Capture the cell that displays the provided text and extract its [x, y] central coordinate. 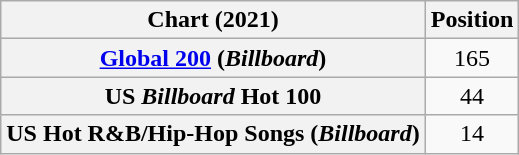
Position [472, 20]
Global 200 (Billboard) [213, 58]
165 [472, 58]
14 [472, 134]
US Hot R&B/Hip-Hop Songs (Billboard) [213, 134]
44 [472, 96]
US Billboard Hot 100 [213, 96]
Chart (2021) [213, 20]
